For the text-containing cell, return its midpoint in (x, y) coordinate format. 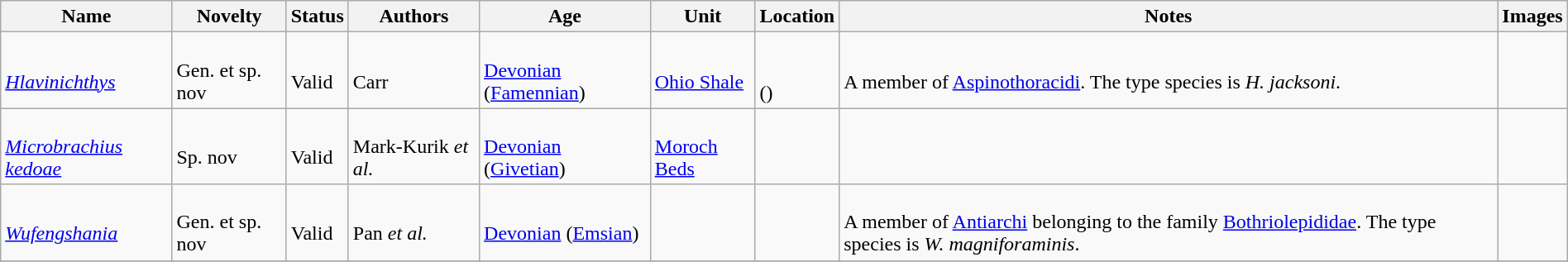
A member of Aspinothoracidi. The type species is H. jacksoni. (1169, 70)
Wufengshania (86, 222)
Devonian (Emsian) (566, 222)
() (797, 70)
Age (566, 17)
Notes (1169, 17)
Unit (703, 17)
Sp. nov (229, 146)
Pan et al. (414, 222)
Devonian (Famennian) (566, 70)
Name (86, 17)
Novelty (229, 17)
Status (318, 17)
Devonian (Givetian) (566, 146)
Microbrachius kedoae (86, 146)
Authors (414, 17)
Location (797, 17)
Ohio Shale (703, 70)
Carr (414, 70)
Moroch Beds (703, 146)
Mark-Kurik et al. (414, 146)
Hlavinichthys (86, 70)
Images (1532, 17)
A member of Antiarchi belonging to the family Bothriolepididae. The type species is W. magniforaminis. (1169, 222)
